Capture the cell that displays the provided text and extract its [X, Y] central coordinate. 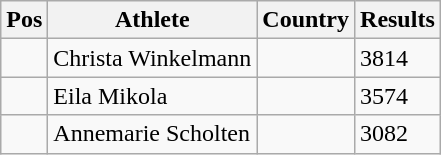
Athlete [152, 20]
3082 [398, 134]
Annemarie Scholten [152, 134]
Christa Winkelmann [152, 58]
Results [398, 20]
Eila Mikola [152, 96]
Country [306, 20]
3814 [398, 58]
Pos [24, 20]
3574 [398, 96]
